For the text-containing cell, return its midpoint in (x, y) coordinate format. 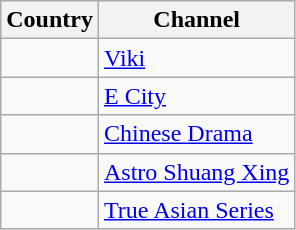
Astro Shuang Xing (196, 172)
E City (196, 96)
True Asian Series (196, 210)
Country (50, 20)
Viki (196, 58)
Chinese Drama (196, 134)
Channel (196, 20)
